From the cell containing the given text, extract its center point as (X, Y) coordinate. 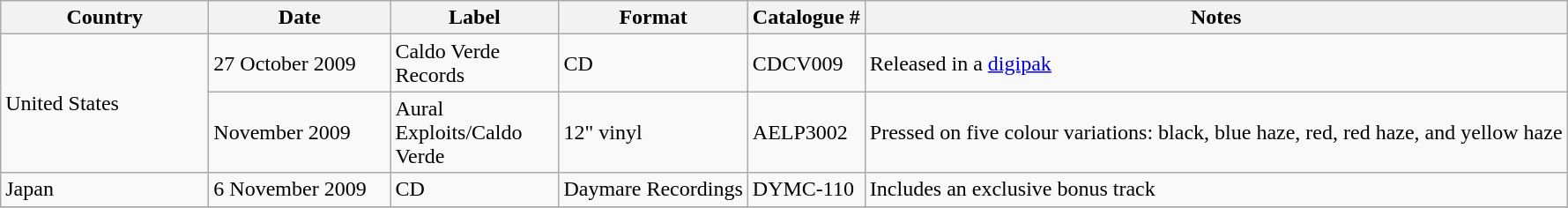
CDCV009 (806, 63)
Daymare Recordings (653, 189)
DYMC-110 (806, 189)
November 2009 (300, 132)
Includes an exclusive bonus track (1216, 189)
Japan (105, 189)
Caldo Verde Records (474, 63)
United States (105, 104)
Label (474, 18)
27 October 2009 (300, 63)
Format (653, 18)
Notes (1216, 18)
Catalogue # (806, 18)
Date (300, 18)
6 November 2009 (300, 189)
AELP3002 (806, 132)
12" vinyl (653, 132)
Pressed on five colour variations: black, blue haze, red, red haze, and yellow haze (1216, 132)
Aural Exploits/Caldo Verde (474, 132)
Country (105, 18)
Released in a digipak (1216, 63)
